Locate the cell with the specified text and output its [X, Y] center coordinate. 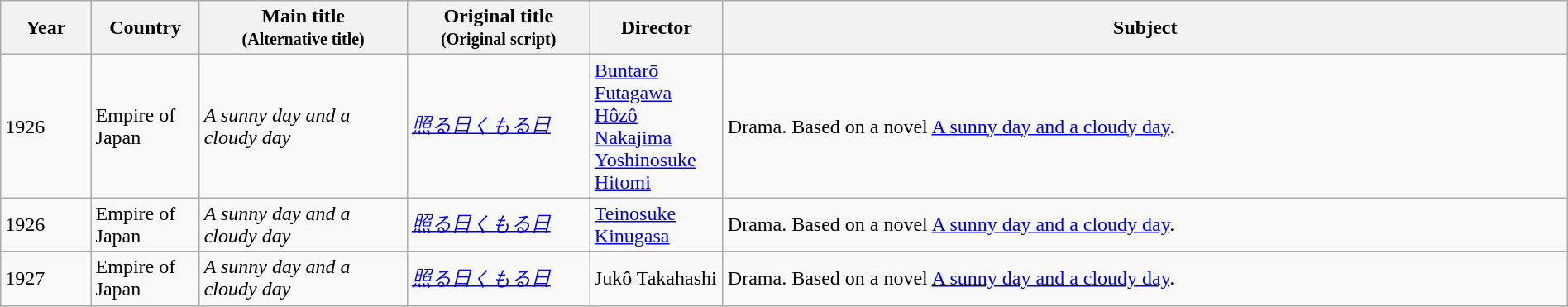
Subject [1145, 28]
Buntarō FutagawaHôzô NakajimaYoshinosuke Hitomi [657, 126]
Main title(Alternative title) [303, 28]
Year [46, 28]
Country [146, 28]
Director [657, 28]
Original title(Original script) [498, 28]
Jukô Takahashi [657, 278]
1927 [46, 278]
Teinosuke Kinugasa [657, 225]
